Provide the [X, Y] coordinate of the cell's center where the given text is located.  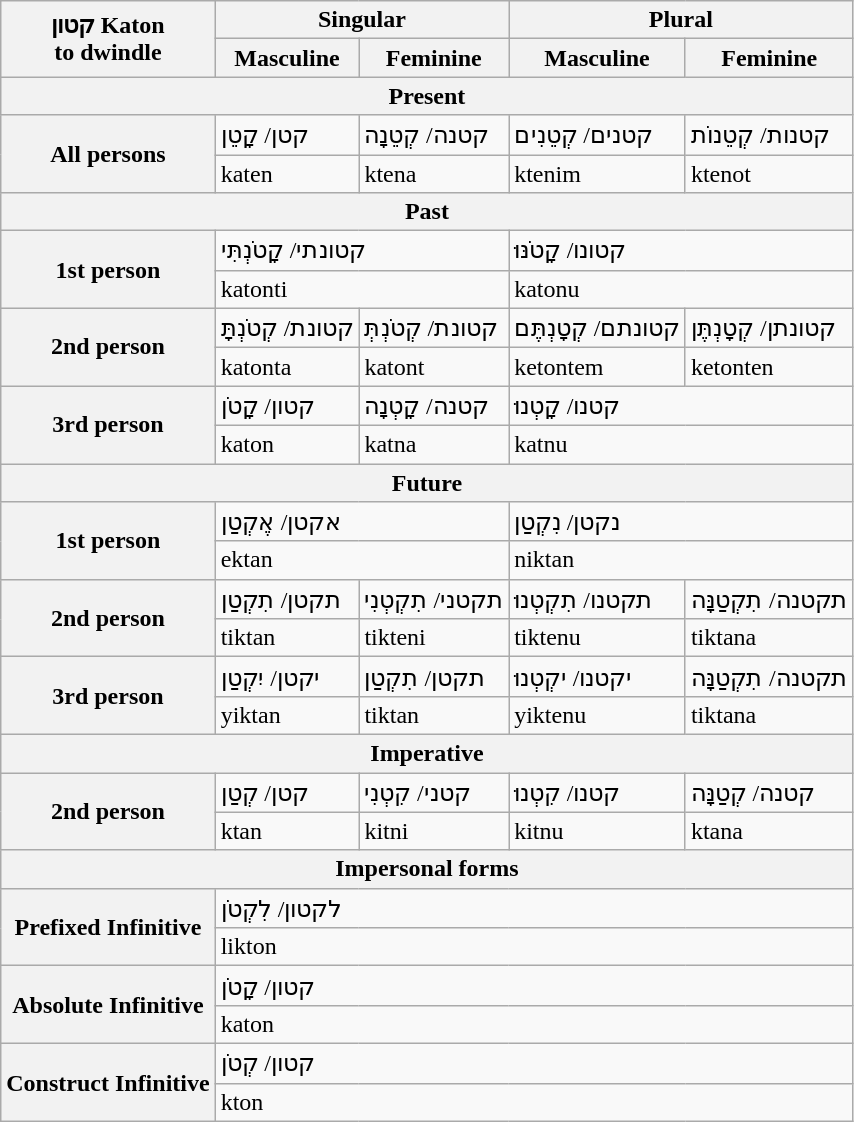
Prefixed Infinitive [108, 927]
ketontem [598, 367]
קטון Katonto dwindle [108, 39]
Impersonal forms [427, 869]
Plural [681, 20]
קטני/ קִטְנִי [434, 792]
קטונת/ קְטֹנְתְּ [434, 328]
קטן/ קָטֵן [287, 135]
ektan [362, 560]
ktan [287, 831]
יקטנו/ יקְטְנוּ [598, 677]
niktan [681, 560]
All persons [108, 154]
kton [534, 1102]
קטנה/ קְטַנָּה [769, 792]
katont [434, 367]
kitni [434, 831]
katna [434, 444]
Construct Infinitive [108, 1082]
Singular [362, 20]
kitnu [598, 831]
יקטן/ יִקְטַן [287, 677]
katen [287, 173]
ktana [769, 831]
קטנו/ קָטְנוּ [681, 406]
קטנה/ קְטֵנָה [434, 135]
קטן/ קְטַן [287, 792]
ktenot [769, 173]
קטונתן/ קְטָנְתֶּן [769, 328]
yiktenu [598, 715]
Absolute Infinitive [108, 1005]
תקטני/ תִקְטְנִי [434, 599]
tikteni [434, 638]
ktena [434, 173]
ktenim [598, 173]
קטונו/ קָטֹנּוּ [681, 251]
katnu [681, 444]
katonti [362, 289]
likton [534, 947]
Past [427, 212]
אקטן/ אֶקְטַן [362, 522]
ketonten [769, 367]
נקטן/ נִקְטַן [681, 522]
קטנו/ קִטְנוּ [598, 792]
קטונתם/ קְטָנְתֶּם [598, 328]
קטונתי/ קָטֹנְתִּי [362, 251]
yiktan [287, 715]
tiktenu [598, 638]
תקטנו/ תִקְטְנוּ [598, 599]
קטון/ קְטֹן [534, 1063]
katonta [287, 367]
katonu [681, 289]
לקטון/ לִקְטֹן [534, 908]
קטנה/ קָטְנָה [434, 406]
קטונת/ קְטֹנְתָּ [287, 328]
קטנות/ קְטֵנוֹת [769, 135]
Imperative [427, 753]
Future [427, 483]
קטנים/ קְטֵנִים [598, 135]
Present [427, 96]
